Return (X, Y) of the center of cell containing provided text 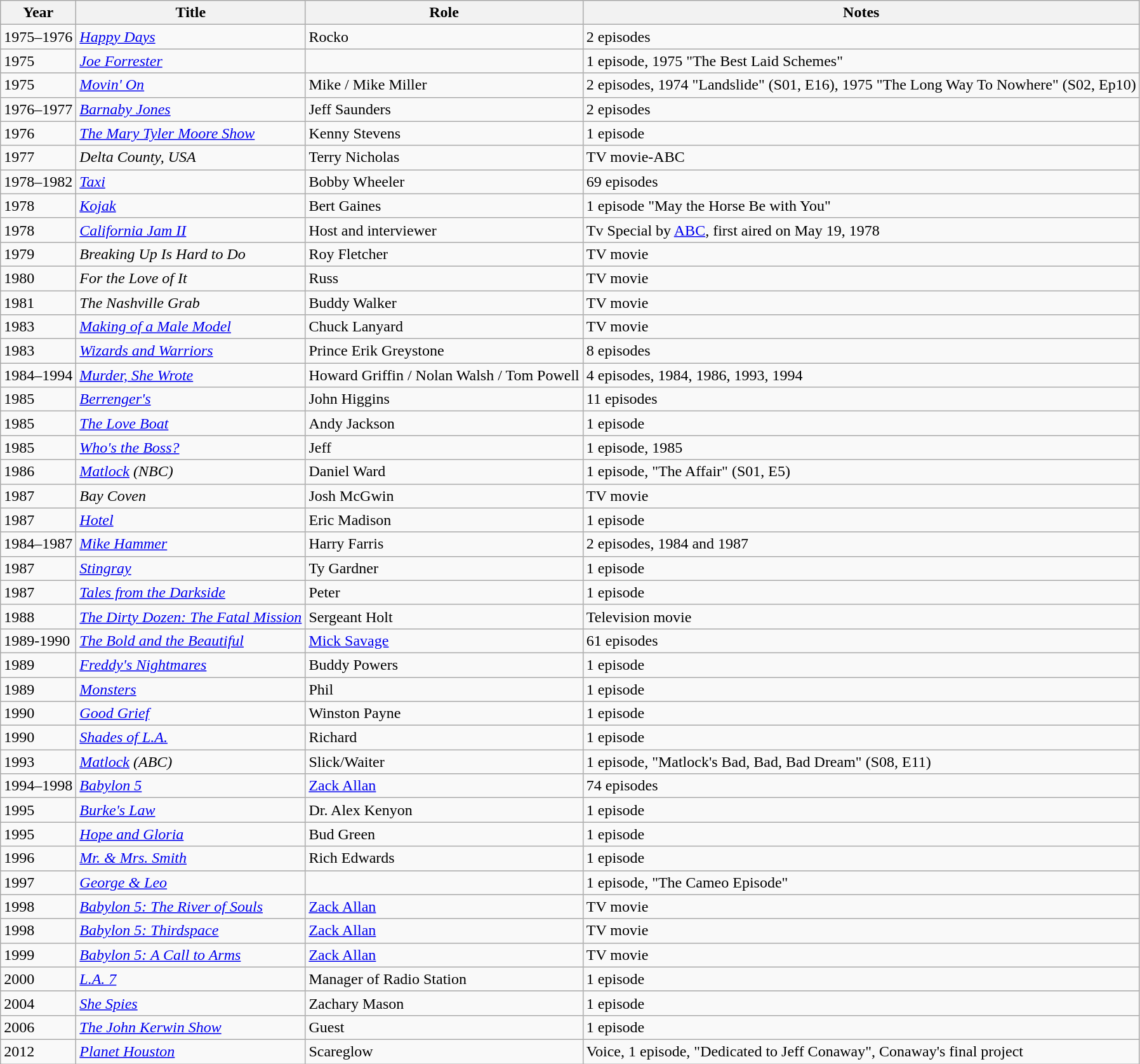
Kenny Stevens (444, 133)
Monsters (190, 689)
Howard Griffin / Nolan Walsh / Tom Powell (444, 375)
1 episode, 1975 "The Best Laid Schemes" (861, 61)
1975–1976 (38, 37)
Peter (444, 592)
Role (444, 13)
1989-1990 (38, 641)
Freddy's Nightmares (190, 665)
Bud Green (444, 834)
Jeff (444, 448)
The Mary Tyler Moore Show (190, 133)
The John Kerwin Show (190, 1027)
1979 (38, 254)
Buddy Powers (444, 665)
Kojak (190, 206)
Making of a Male Model (190, 327)
Josh McGwin (444, 496)
Slick/Waiter (444, 762)
Wizards and Warriors (190, 351)
Title (190, 13)
Matlock (NBC) (190, 472)
Russ (444, 278)
Babylon 5: The River of Souls (190, 907)
Terry Nicholas (444, 157)
1988 (38, 616)
John Higgins (444, 399)
Zachary Mason (444, 1003)
1996 (38, 858)
Barnaby Jones (190, 109)
1984–1994 (38, 375)
Planet Houston (190, 1051)
1981 (38, 303)
Mr. & Mrs. Smith (190, 858)
1 episode "May the Horse Be with You" (861, 206)
Stingray (190, 568)
Manager of Radio Station (444, 979)
Bobby Wheeler (444, 182)
Joe Forrester (190, 61)
1 episode, "Matlock's Bad, Bad, Bad Dream" (S08, E11) (861, 762)
The Bold and the Beautiful (190, 641)
61 episodes (861, 641)
Babylon 5 (190, 786)
Tales from the Darkside (190, 592)
1997 (38, 882)
The Love Boat (190, 423)
2000 (38, 979)
Murder, She Wrote (190, 375)
Happy Days (190, 37)
Scareglow (444, 1051)
Television movie (861, 616)
Bert Gaines (444, 206)
Winston Payne (444, 714)
1976 (38, 133)
1999 (38, 955)
2012 (38, 1051)
Jeff Saunders (444, 109)
Matlock (ABC) (190, 762)
2 episodes, 1974 "Landslide" (S01, E16), 1975 "The Long Way To Nowhere" (S02, Ep10) (861, 85)
Hotel (190, 520)
Movin' On (190, 85)
1 episode, "The Affair" (S01, E5) (861, 472)
2 episodes, 1984 and 1987 (861, 544)
Buddy Walker (444, 303)
Mike Hammer (190, 544)
Ty Gardner (444, 568)
Rocko (444, 37)
Mike / Mike Miller (444, 85)
1994–1998 (38, 786)
Who's the Boss? (190, 448)
Harry Farris (444, 544)
1986 (38, 472)
1978–1982 (38, 182)
Taxi (190, 182)
Shades of L.A. (190, 738)
Prince Erik Greystone (444, 351)
Breaking Up Is Hard to Do (190, 254)
1980 (38, 278)
Babylon 5: Thirdspace (190, 931)
Roy Fletcher (444, 254)
4 episodes, 1984, 1986, 1993, 1994 (861, 375)
1993 (38, 762)
Daniel Ward (444, 472)
Dr. Alex Kenyon (444, 810)
Good Grief (190, 714)
1 episode, "The Cameo Episode" (861, 882)
2006 (38, 1027)
Eric Madison (444, 520)
For the Love of It (190, 278)
L.A. 7 (190, 979)
Sergeant Holt (444, 616)
Hope and Gloria (190, 834)
Chuck Lanyard (444, 327)
Voice, 1 episode, "Dedicated to Jeff Conaway", Conaway's final project (861, 1051)
Host and interviewer (444, 230)
1976–1977 (38, 109)
1984–1987 (38, 544)
Notes (861, 13)
Phil (444, 689)
11 episodes (861, 399)
Babylon 5: A Call to Arms (190, 955)
The Dirty Dozen: The Fatal Mission (190, 616)
The Nashville Grab (190, 303)
2004 (38, 1003)
8 episodes (861, 351)
Andy Jackson (444, 423)
74 episodes (861, 786)
1 episode, 1985 (861, 448)
Year (38, 13)
Guest (444, 1027)
69 episodes (861, 182)
Tv Special by ABC, first aired on May 19, 1978 (861, 230)
Burke's Law (190, 810)
TV movie-ABC (861, 157)
Richard (444, 738)
Mick Savage (444, 641)
1977 (38, 157)
Berrenger's (190, 399)
California Jam II (190, 230)
Rich Edwards (444, 858)
Delta County, USA (190, 157)
She Spies (190, 1003)
George & Leo (190, 882)
Bay Coven (190, 496)
